Detect which cell encompasses the target text, then output its (x, y) center coordinate. 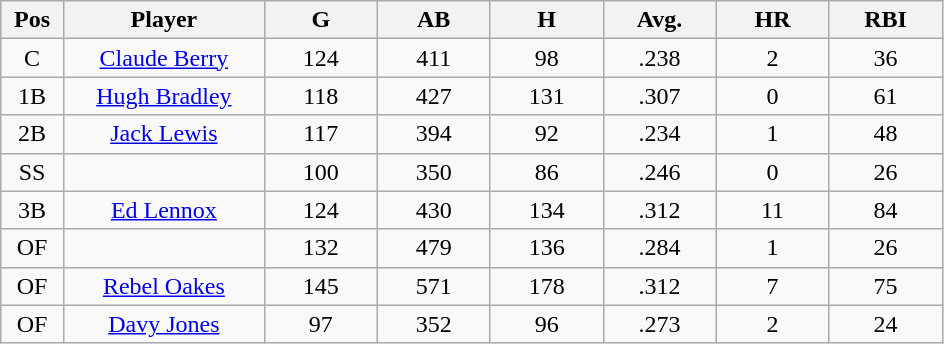
145 (320, 286)
131 (546, 96)
430 (434, 210)
98 (546, 58)
Player (164, 20)
84 (886, 210)
136 (546, 248)
11 (772, 210)
7 (772, 286)
Hugh Bradley (164, 96)
97 (320, 324)
RBI (886, 20)
132 (320, 248)
394 (434, 134)
86 (546, 172)
Claude Berry (164, 58)
118 (320, 96)
.307 (660, 96)
134 (546, 210)
178 (546, 286)
350 (434, 172)
Avg. (660, 20)
1B (32, 96)
48 (886, 134)
61 (886, 96)
24 (886, 324)
.273 (660, 324)
.234 (660, 134)
352 (434, 324)
571 (434, 286)
SS (32, 172)
HR (772, 20)
G (320, 20)
117 (320, 134)
96 (546, 324)
.246 (660, 172)
Davy Jones (164, 324)
427 (434, 96)
75 (886, 286)
.284 (660, 248)
AB (434, 20)
Rebel Oakes (164, 286)
411 (434, 58)
H (546, 20)
100 (320, 172)
479 (434, 248)
92 (546, 134)
Ed Lennox (164, 210)
Jack Lewis (164, 134)
3B (32, 210)
2B (32, 134)
Pos (32, 20)
36 (886, 58)
.238 (660, 58)
C (32, 58)
